From the cell containing the given text, extract its center point as [x, y] coordinate. 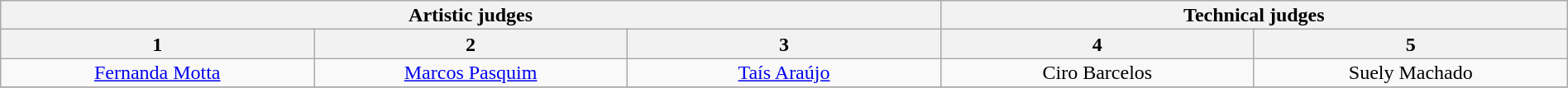
5 [1411, 44]
3 [784, 44]
Fernanda Motta [157, 72]
4 [1097, 44]
Technical judges [1254, 15]
Taís Araújo [784, 72]
1 [157, 44]
Suely Machado [1411, 72]
Marcos Pasquim [471, 72]
Artistic judges [471, 15]
2 [471, 44]
Ciro Barcelos [1097, 72]
